Identify which cell holds the provided text, then report its (X, Y) central coordinate. 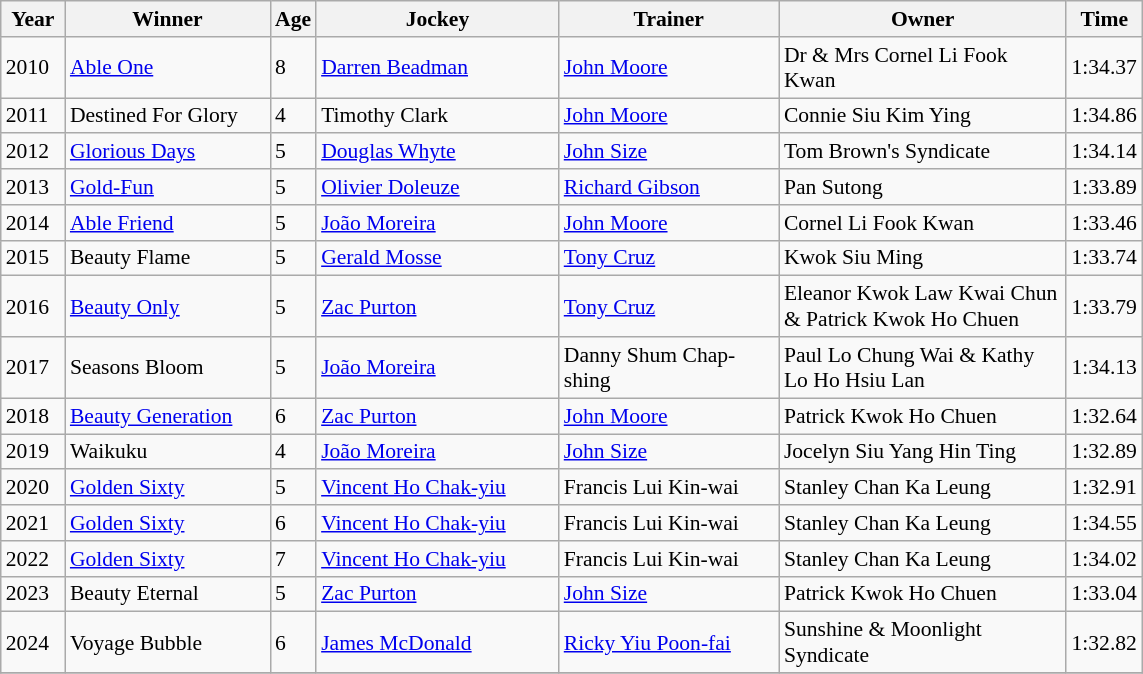
Kwok Siu Ming (923, 258)
Owner (923, 19)
Seasons Bloom (168, 368)
2016 (33, 306)
1:33.89 (1104, 187)
Gerald Mosse (438, 258)
2023 (33, 594)
Eleanor Kwok Law Kwai Chun & Patrick Kwok Ho Chuen (923, 306)
Dr & Mrs Cornel Li Fook Kwan (923, 68)
2021 (33, 523)
Glorious Days (168, 152)
Able Friend (168, 223)
2017 (33, 368)
Tom Brown's Syndicate (923, 152)
Olivier Doleuze (438, 187)
1:34.86 (1104, 116)
Richard Gibson (669, 187)
Time (1104, 19)
Able One (168, 68)
Sunshine & Moonlight Syndicate (923, 642)
Danny Shum Chap-shing (669, 368)
Beauty Generation (168, 416)
Voyage Bubble (168, 642)
2015 (33, 258)
1:34.13 (1104, 368)
1:32.64 (1104, 416)
2018 (33, 416)
1:32.82 (1104, 642)
1:33.74 (1104, 258)
1:32.89 (1104, 452)
1:33.04 (1104, 594)
1:34.14 (1104, 152)
2012 (33, 152)
James McDonald (438, 642)
Jockey (438, 19)
2024 (33, 642)
Destined For Glory (168, 116)
Gold-Fun (168, 187)
Winner (168, 19)
Paul Lo Chung Wai & Kathy Lo Ho Hsiu Lan (923, 368)
Ricky Yiu Poon-fai (669, 642)
1:33.79 (1104, 306)
Age (293, 19)
1:32.91 (1104, 488)
2022 (33, 559)
Timothy Clark (438, 116)
2010 (33, 68)
Jocelyn Siu Yang Hin Ting (923, 452)
7 (293, 559)
Pan Sutong (923, 187)
Cornel Li Fook Kwan (923, 223)
1:34.55 (1104, 523)
1:34.02 (1104, 559)
Douglas Whyte (438, 152)
2014 (33, 223)
1:33.46 (1104, 223)
2013 (33, 187)
Beauty Flame (168, 258)
8 (293, 68)
Beauty Only (168, 306)
2019 (33, 452)
2020 (33, 488)
1:34.37 (1104, 68)
Connie Siu Kim Ying (923, 116)
Darren Beadman (438, 68)
Trainer (669, 19)
Waikuku (168, 452)
2011 (33, 116)
Year (33, 19)
Beauty Eternal (168, 594)
